Locate the cell with the specified text and output its (X, Y) center coordinate. 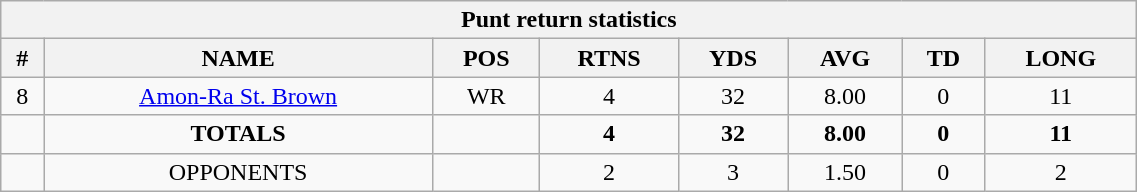
POS (486, 58)
3 (733, 172)
TOTALS (238, 134)
TD (944, 58)
LONG (1061, 58)
8 (22, 96)
1.50 (845, 172)
WR (486, 96)
RTNS (609, 58)
Amon-Ra St. Brown (238, 96)
YDS (733, 58)
# (22, 58)
NAME (238, 58)
Punt return statistics (569, 20)
AVG (845, 58)
OPPONENTS (238, 172)
